Extract the [X, Y] coordinate from the center of the cell holding the provided text.  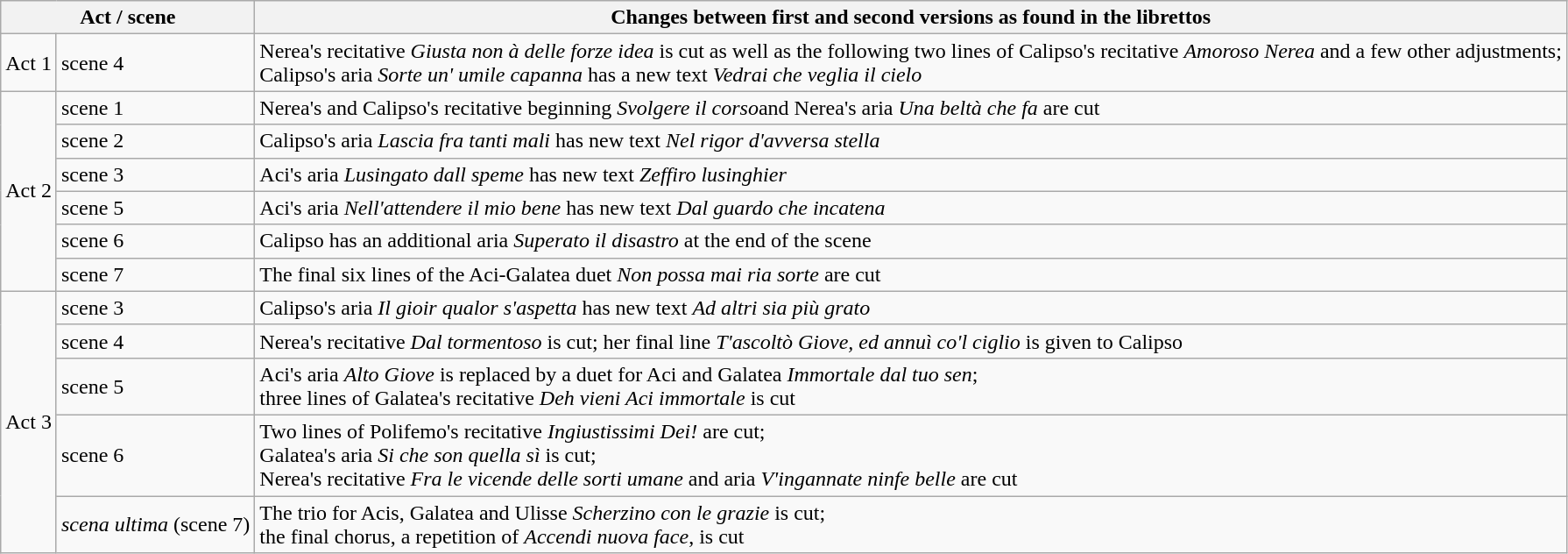
Act 2 [29, 191]
Aci's aria Nell'attendere il mio bene has new text Dal guardo che incatena [911, 208]
Nerea's recitative Dal tormentoso is cut; her final line T'ascoltò Giove, ed annuì co'l ciglio is given to Calipso [911, 341]
Act 1 [29, 63]
Nerea's and Calipso's recitative beginning Svolgere il corsoand Nerea's aria Una beltà che fa are cut [911, 108]
scene 2 [155, 141]
Calipso has an additional aria Superato il disastro at the end of the scene [911, 241]
The trio for Acis, Galatea and Ulisse Scherzino con le grazie is cut; the final chorus, a repetition of Accendi nuova face, is cut [911, 524]
Changes between first and second versions as found in the librettos [911, 18]
Act / scene [128, 18]
Act 3 [29, 422]
Calipso's aria Lascia fra tanti mali has new text Nel rigor d'avversa stella [911, 141]
scena ultima (scene 7) [155, 524]
scene 1 [155, 108]
Calipso's aria Il gioir qualor s'aspetta has new text Ad altri sia più grato [911, 308]
The final six lines of the Aci-Galatea duet Non possa mai ria sorte are cut [911, 274]
Aci's aria Lusingato dall speme has new text Zeffiro lusinghier [911, 174]
scene 7 [155, 274]
